Return [X, Y] of the center of cell containing provided text 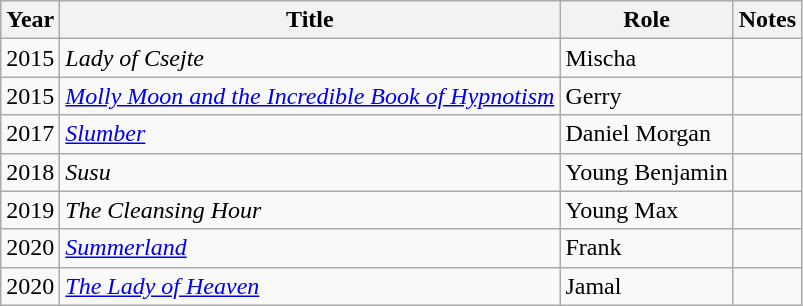
2018 [30, 172]
The Cleansing Hour [310, 210]
Jamal [646, 286]
Frank [646, 248]
Title [310, 20]
2019 [30, 210]
Slumber [310, 134]
2017 [30, 134]
Lady of Csejte [310, 58]
Susu [310, 172]
Year [30, 20]
Molly Moon and the Incredible Book of Hypnotism [310, 96]
Gerry [646, 96]
Role [646, 20]
Young Max [646, 210]
Young Benjamin [646, 172]
Daniel Morgan [646, 134]
Mischa [646, 58]
The Lady of Heaven [310, 286]
Summerland [310, 248]
Notes [767, 20]
